Detect which cell encompasses the target text, then output its (X, Y) center coordinate. 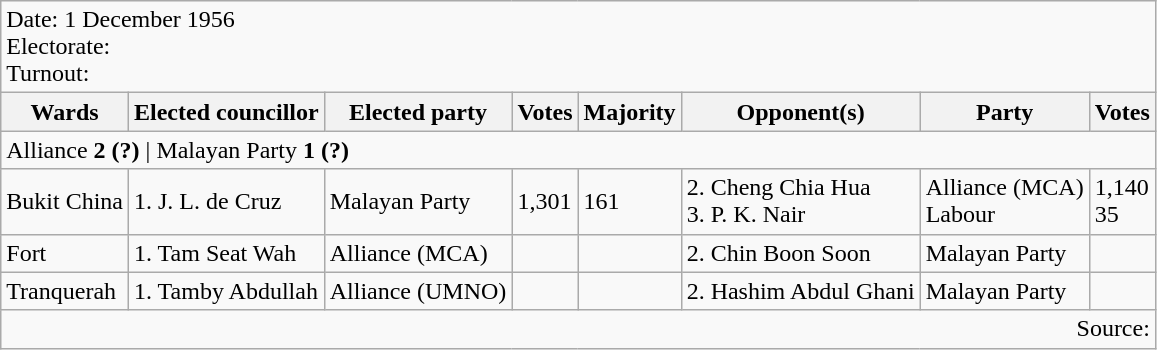
Date: 1 December 1956Electorate: Turnout: (578, 47)
1. Tam Seat Wah (226, 253)
Party (1004, 112)
Elected party (418, 112)
Alliance (MCA)Labour (1004, 202)
Tranquerah (65, 291)
Wards (65, 112)
1,301 (545, 202)
Elected councillor (226, 112)
1,14035 (1122, 202)
Alliance 2 (?) | Malayan Party 1 (?) (578, 150)
161 (630, 202)
Alliance (UMNO) (418, 291)
Fort (65, 253)
Source: (578, 329)
Majority (630, 112)
1. Tamby Abdullah (226, 291)
Opponent(s) (800, 112)
Alliance (MCA) (418, 253)
Bukit China (65, 202)
1. J. L. de Cruz (226, 202)
2. Cheng Chia Hua3. P. K. Nair (800, 202)
2. Hashim Abdul Ghani (800, 291)
2. Chin Boon Soon (800, 253)
